Return [x, y] of the center of cell containing provided text 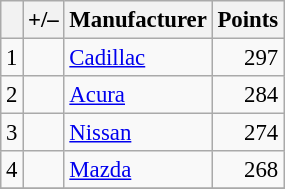
274 [248, 133]
+/– [44, 20]
3 [12, 133]
Acura [138, 95]
Cadillac [138, 58]
284 [248, 95]
4 [12, 170]
Mazda [138, 170]
Manufacturer [138, 20]
297 [248, 58]
268 [248, 170]
Nissan [138, 133]
1 [12, 58]
2 [12, 95]
Points [248, 20]
